Return the (x, y) coordinate for the center point of the cell that contains the specified text.  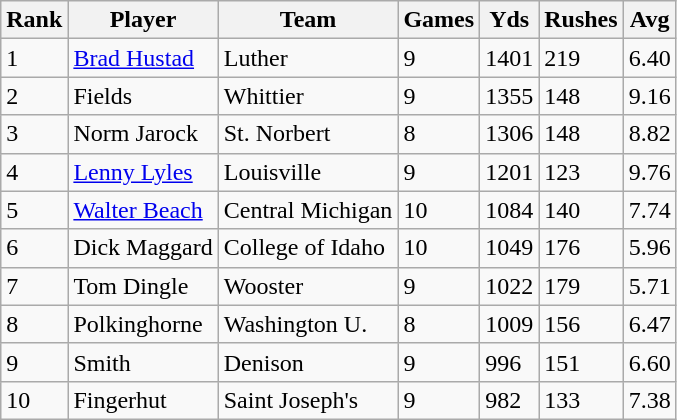
1022 (510, 286)
7.38 (650, 400)
7 (34, 286)
1306 (510, 134)
Polkinghorne (143, 324)
Smith (143, 362)
219 (581, 58)
Fingerhut (143, 400)
Louisville (308, 172)
Whittier (308, 96)
Lenny Lyles (143, 172)
9.76 (650, 172)
123 (581, 172)
College of Idaho (308, 248)
5.71 (650, 286)
2 (34, 96)
1201 (510, 172)
Walter Beach (143, 210)
Denison (308, 362)
Saint Joseph's (308, 400)
6 (34, 248)
Fields (143, 96)
1009 (510, 324)
6.40 (650, 58)
7.74 (650, 210)
3 (34, 134)
156 (581, 324)
Player (143, 20)
Avg (650, 20)
St. Norbert (308, 134)
Yds (510, 20)
996 (510, 362)
9.16 (650, 96)
6.60 (650, 362)
179 (581, 286)
6.47 (650, 324)
Games (439, 20)
1401 (510, 58)
Dick Maggard (143, 248)
8.82 (650, 134)
Washington U. (308, 324)
1084 (510, 210)
Team (308, 20)
1049 (510, 248)
140 (581, 210)
Luther (308, 58)
Central Michigan (308, 210)
Brad Hustad (143, 58)
1355 (510, 96)
Wooster (308, 286)
Rank (34, 20)
1 (34, 58)
Norm Jarock (143, 134)
4 (34, 172)
151 (581, 362)
133 (581, 400)
176 (581, 248)
Tom Dingle (143, 286)
5 (34, 210)
5.96 (650, 248)
982 (510, 400)
Rushes (581, 20)
